Output the (X, Y) coordinate of the center of the cell containing the given text.  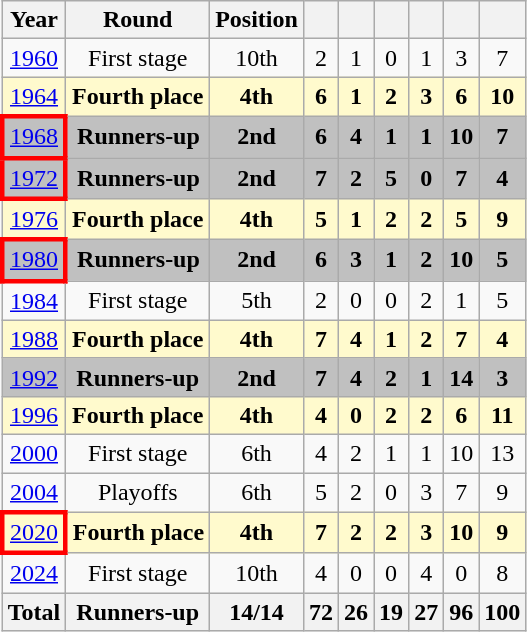
100 (502, 612)
13 (502, 453)
1968 (34, 136)
2000 (34, 453)
1964 (34, 97)
1996 (34, 415)
1980 (34, 260)
1988 (34, 339)
Year (34, 20)
26 (356, 612)
8 (502, 573)
27 (426, 612)
72 (320, 612)
1984 (34, 301)
1976 (34, 220)
1972 (34, 178)
96 (462, 612)
19 (392, 612)
Playoffs (138, 492)
Position (257, 20)
1992 (34, 377)
14 (462, 377)
Round (138, 20)
1960 (34, 58)
5th (257, 301)
2004 (34, 492)
14/14 (257, 612)
2020 (34, 532)
Total (34, 612)
11 (502, 415)
2024 (34, 573)
